Search for the cell housing the specified text and yield its (X, Y) center coordinate. 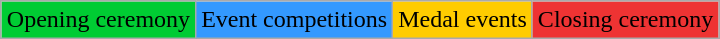
Medal events (463, 20)
Event competitions (294, 20)
Opening ceremony (98, 20)
Closing ceremony (625, 20)
